Determine the [x, y] coordinate at the center of the cell enclosing the given text.  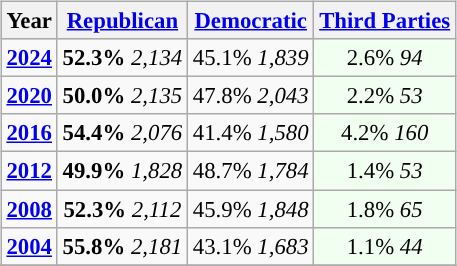
Republican [122, 21]
50.0% 2,135 [122, 96]
52.3% 2,134 [122, 58]
1.8% 65 [385, 209]
2.2% 53 [385, 96]
Democratic [250, 21]
49.9% 1,828 [122, 171]
2008 [29, 209]
45.9% 1,848 [250, 209]
54.4% 2,076 [122, 133]
2020 [29, 96]
2.6% 94 [385, 58]
52.3% 2,112 [122, 209]
45.1% 1,839 [250, 58]
2016 [29, 133]
2004 [29, 246]
4.2% 160 [385, 133]
2024 [29, 58]
1.1% 44 [385, 246]
1.4% 53 [385, 171]
47.8% 2,043 [250, 96]
55.8% 2,181 [122, 246]
2012 [29, 171]
Third Parties [385, 21]
43.1% 1,683 [250, 246]
Year [29, 21]
41.4% 1,580 [250, 133]
48.7% 1,784 [250, 171]
